Locate the cell with the specified text and output its (x, y) center coordinate. 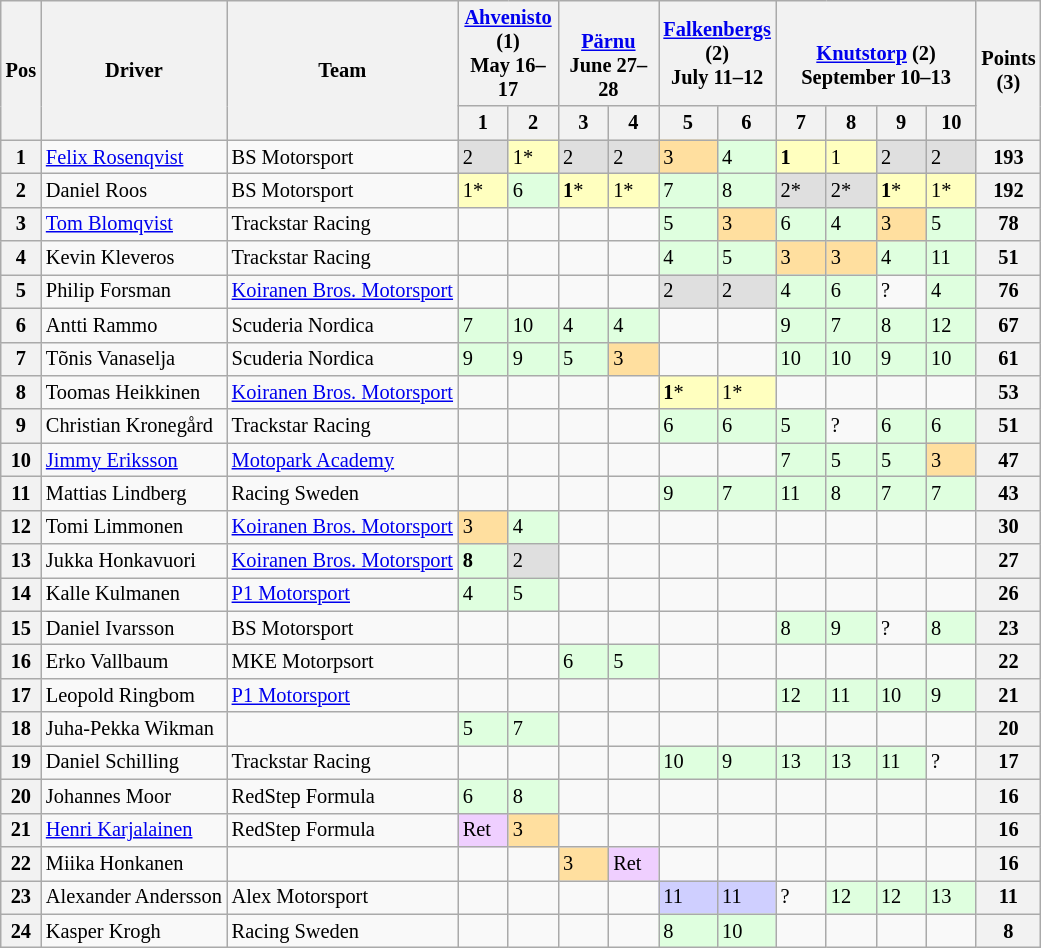
Team (342, 70)
193 (1008, 157)
Miika Honkanen (134, 863)
43 (1008, 493)
Daniel Roos (134, 190)
Driver (134, 70)
PärnuJune 27–28 (608, 53)
Felix Rosenqvist (134, 157)
Motopark Academy (342, 460)
Pos (21, 70)
Henri Karjalainen (134, 830)
MKE Motorpsort (342, 661)
78 (1008, 224)
Kasper Krogh (134, 931)
Alexander Andersson (134, 897)
Daniel Schilling (134, 762)
Jukka Honkavuori (134, 561)
Jimmy Eriksson (134, 460)
Daniel Ivarsson (134, 628)
27 (1008, 561)
Mattias Lindberg (134, 493)
Tõnis Vanaselja (134, 359)
Falkenbergs (2)July 11–12 (716, 53)
Tomi Limmonen (134, 527)
192 (1008, 190)
Erko Vallbaum (134, 661)
Alex Motorsport (342, 897)
Philip Forsman (134, 291)
24 (21, 931)
Juha-Pekka Wikman (134, 729)
19 (21, 762)
Christian Kronegård (134, 426)
Toomas Heikkinen (134, 392)
Knutstorp (2)September 10–13 (876, 53)
18 (21, 729)
30 (1008, 527)
26 (1008, 594)
53 (1008, 392)
Tom Blomqvist (134, 224)
14 (21, 594)
Johannes Moor (134, 796)
15 (21, 628)
61 (1008, 359)
Kevin Kleveros (134, 258)
Points(3) (1008, 70)
47 (1008, 460)
Leopold Ringbom (134, 695)
67 (1008, 325)
76 (1008, 291)
Kalle Kulmanen (134, 594)
Ahvenisto (1)May 16–17 (508, 53)
Antti Rammo (134, 325)
